Determine the (x, y) coordinate at the center of the cell enclosing the given text.  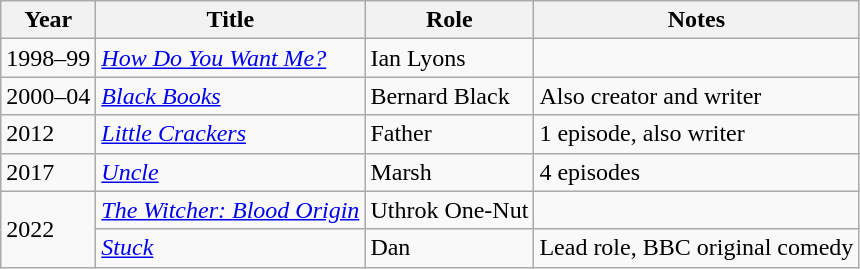
Ian Lyons (450, 58)
Marsh (450, 172)
2022 (48, 229)
How Do You Want Me? (230, 58)
The Witcher: Blood Origin (230, 210)
Stuck (230, 248)
Uncle (230, 172)
1998–99 (48, 58)
Year (48, 20)
2017 (48, 172)
Title (230, 20)
Lead role, BBC original comedy (696, 248)
Role (450, 20)
Also creator and writer (696, 96)
Black Books (230, 96)
Father (450, 134)
Little Crackers (230, 134)
Notes (696, 20)
2012 (48, 134)
Bernard Black (450, 96)
Dan (450, 248)
4 episodes (696, 172)
Uthrok One-Nut (450, 210)
1 episode, also writer (696, 134)
2000–04 (48, 96)
